Return the [X, Y] coordinate for the center point of the cell that contains the specified text.  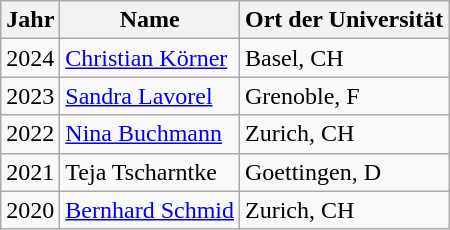
Grenoble, F [344, 96]
Sandra Lavorel [150, 96]
Basel, CH [344, 58]
2024 [30, 58]
2020 [30, 210]
Teja Tscharntke [150, 172]
Bernhard Schmid [150, 210]
2023 [30, 96]
2021 [30, 172]
Nina Buchmann [150, 134]
Christian Körner [150, 58]
Goettingen, D [344, 172]
Ort der Universität [344, 20]
Jahr [30, 20]
Name [150, 20]
2022 [30, 134]
